Return (x, y) of the center of cell containing provided text 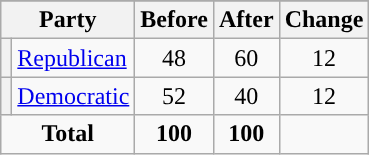
Party (68, 20)
Before (174, 20)
52 (174, 96)
Republican (74, 58)
Democratic (74, 96)
60 (246, 58)
Total (68, 134)
After (246, 20)
48 (174, 58)
40 (246, 96)
Change (324, 20)
